Detect which cell encompasses the target text, then output its (X, Y) center coordinate. 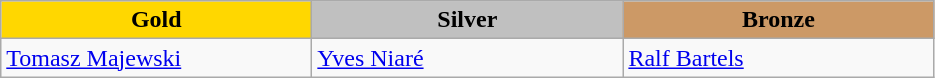
Gold (156, 20)
Yves Niaré (468, 58)
Tomasz Majewski (156, 58)
Silver (468, 20)
Bronze (778, 20)
Ralf Bartels (778, 58)
